From the cell containing the given text, extract its center point as [x, y] coordinate. 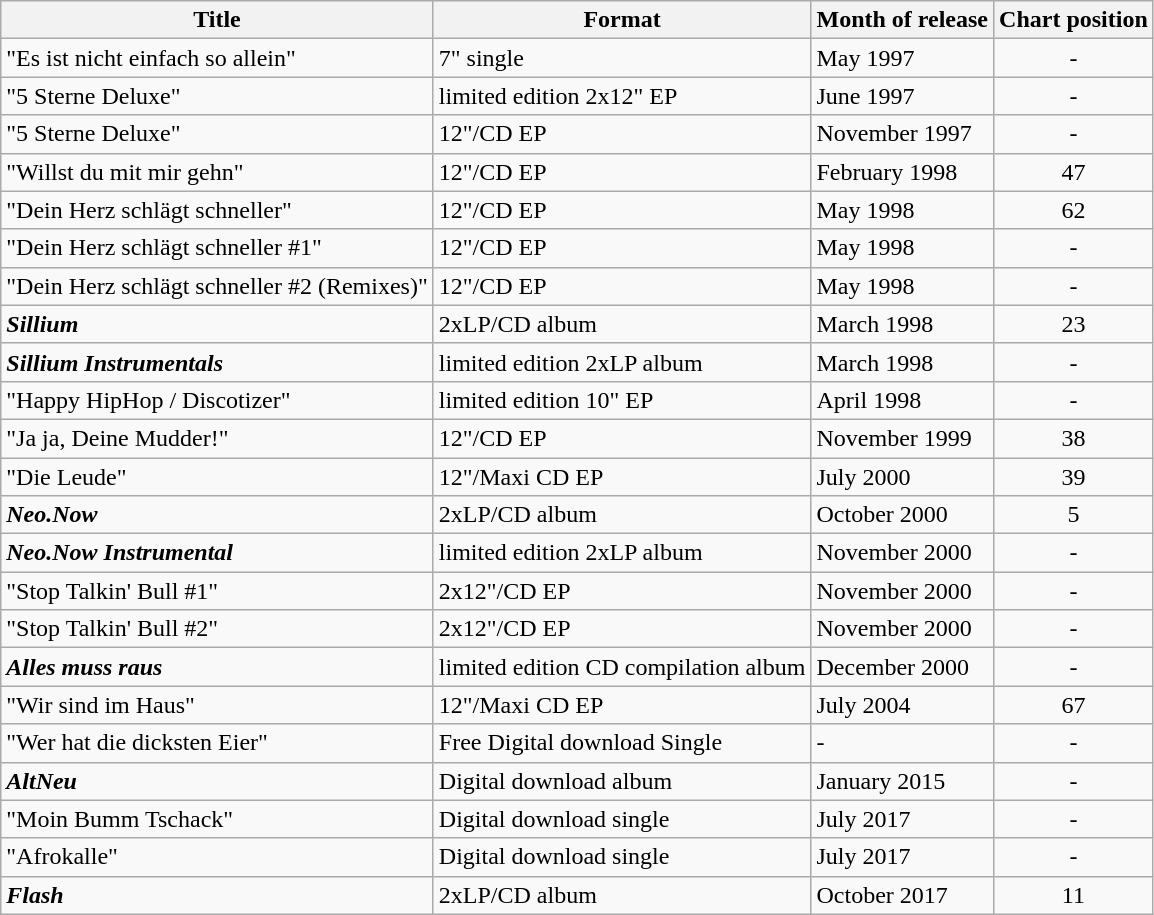
June 1997 [902, 96]
23 [1074, 324]
47 [1074, 172]
62 [1074, 210]
"Dein Herz schlägt schneller #2 (Remixes)" [218, 286]
Digital download album [622, 781]
Neo.Now Instrumental [218, 553]
"Moin Bumm Tschack" [218, 819]
limited edition CD compilation album [622, 667]
January 2015 [902, 781]
11 [1074, 895]
November 1997 [902, 134]
Format [622, 20]
Neo.Now [218, 515]
"Wir sind im Haus" [218, 705]
"Happy HipHop / Discotizer" [218, 400]
December 2000 [902, 667]
May 1997 [902, 58]
Sillium [218, 324]
Title [218, 20]
"Wer hat die dicksten Eier" [218, 743]
July 2000 [902, 477]
limited edition 10" EP [622, 400]
April 1998 [902, 400]
Alles muss raus [218, 667]
"Willst du mit mir gehn" [218, 172]
October 2000 [902, 515]
7" single [622, 58]
5 [1074, 515]
"Dein Herz schlägt schneller" [218, 210]
38 [1074, 438]
67 [1074, 705]
October 2017 [902, 895]
"Stop Talkin' Bull #1" [218, 591]
"Ja ja, Deine Mudder!" [218, 438]
Free Digital download Single [622, 743]
AltNeu [218, 781]
limited edition 2x12" EP [622, 96]
Sillium Instrumentals [218, 362]
Chart position [1074, 20]
February 1998 [902, 172]
Flash [218, 895]
"Afrokalle" [218, 857]
"Es ist nicht einfach so allein" [218, 58]
39 [1074, 477]
Month of release [902, 20]
"Stop Talkin' Bull #2" [218, 629]
July 2004 [902, 705]
November 1999 [902, 438]
"Die Leude" [218, 477]
"Dein Herz schlägt schneller #1" [218, 248]
